Find where the given text appears and provide that cell's center as (x, y) coordinate. 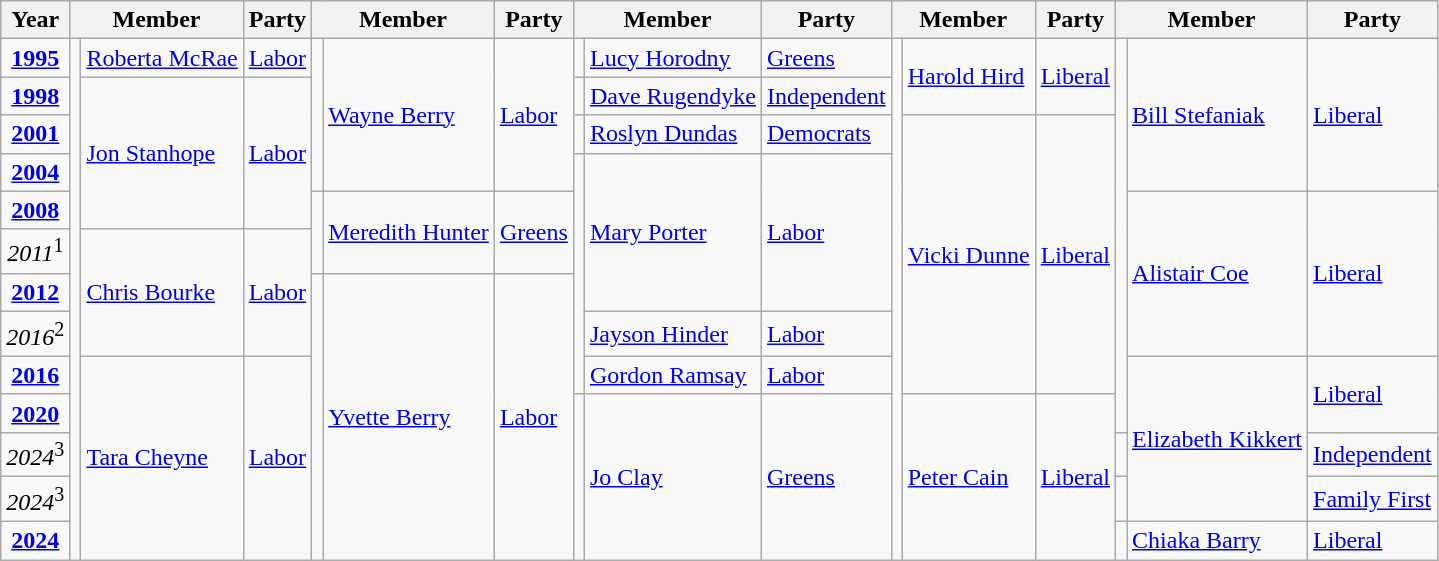
2016 (36, 375)
Tara Cheyne (162, 458)
2024 (36, 541)
Chiaka Barry (1218, 541)
2008 (36, 210)
Roslyn Dundas (672, 134)
Peter Cain (968, 476)
Harold Hird (968, 77)
Lucy Horodny (672, 58)
Jo Clay (672, 476)
Gordon Ramsay (672, 375)
2012 (36, 293)
Roberta McRae (162, 58)
2020 (36, 413)
Yvette Berry (409, 417)
1995 (36, 58)
1998 (36, 96)
Mary Porter (672, 232)
Jon Stanhope (162, 153)
20111 (36, 252)
Year (36, 20)
Vicki Dunne (968, 254)
Dave Rugendyke (672, 96)
Meredith Hunter (409, 232)
Family First (1373, 500)
Alistair Coe (1218, 274)
Elizabeth Kikkert (1218, 438)
Chris Bourke (162, 292)
Wayne Berry (409, 115)
20162 (36, 334)
Jayson Hinder (672, 334)
2004 (36, 172)
Bill Stefaniak (1218, 115)
2001 (36, 134)
Democrats (826, 134)
